Extract the [x, y] coordinate from the center of the cell holding the provided text.  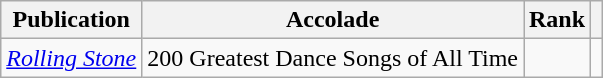
Accolade [333, 20]
Publication [72, 20]
Rolling Stone [72, 58]
Rank [558, 20]
200 Greatest Dance Songs of All Time [333, 58]
